Pinpoint the cell where the given text exists, returning its [X, Y] midpoint coordinate. 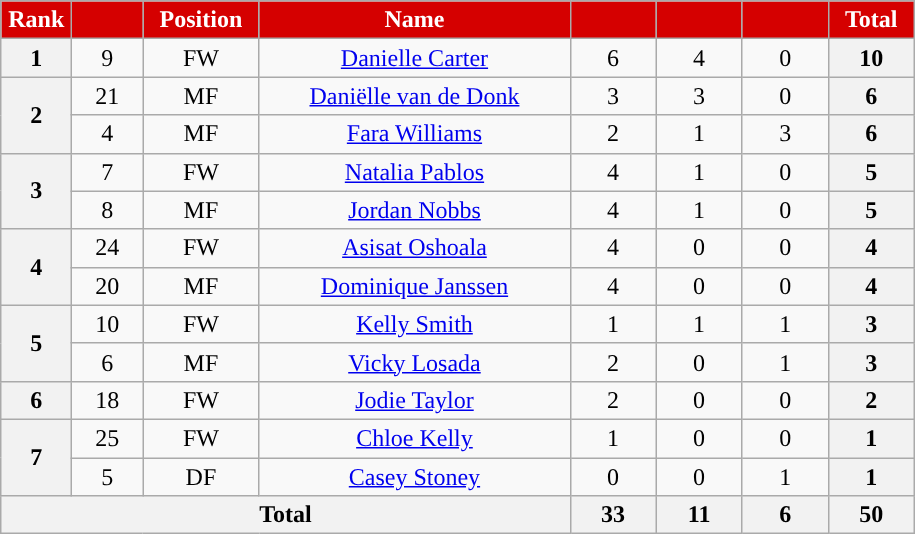
8 [108, 210]
Jordan Nobbs [414, 210]
Kelly Smith [414, 324]
9 [108, 58]
24 [108, 248]
Position [201, 20]
21 [108, 96]
18 [108, 400]
Asisat Oshoala [414, 248]
Dominique Janssen [414, 286]
Name [414, 20]
20 [108, 286]
50 [871, 515]
33 [613, 515]
Danielle Carter [414, 58]
Chloe Kelly [414, 438]
Fara Williams [414, 134]
25 [108, 438]
Natalia Pablos [414, 172]
Daniëlle van de Donk [414, 96]
Rank [36, 20]
Casey Stoney [414, 477]
DF [201, 477]
Vicky Losada [414, 362]
Jodie Taylor [414, 400]
11 [699, 515]
